Identify which cell holds the provided text, then report its [x, y] central coordinate. 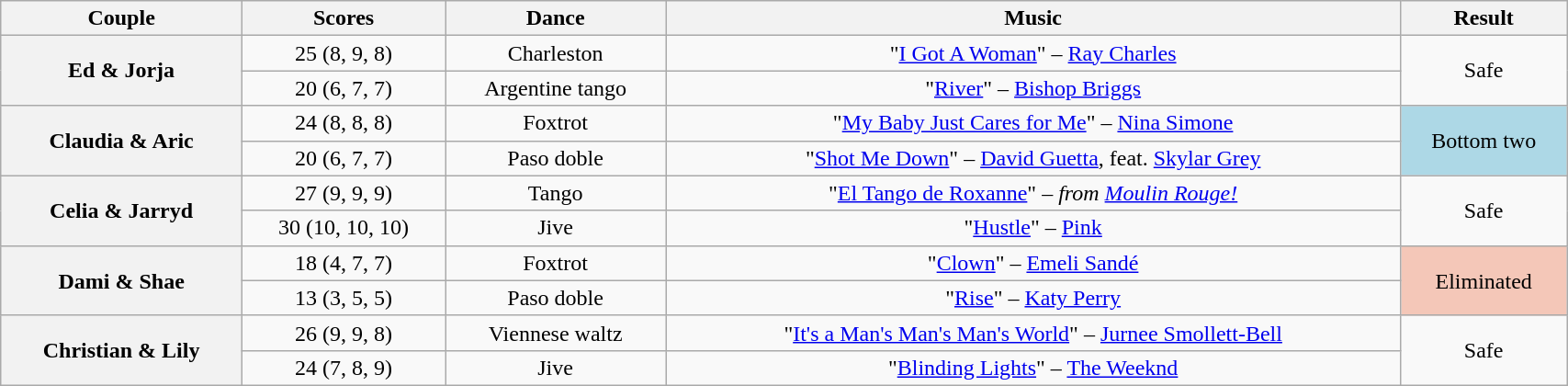
26 (9, 9, 8) [344, 333]
24 (7, 8, 9) [344, 368]
24 (8, 8, 8) [344, 123]
Dance [556, 18]
"El Tango de Roxanne" – from Moulin Rouge! [1033, 193]
25 (8, 9, 8) [344, 53]
Couple [121, 18]
"Shot Me Down" – David Guetta, feat. Skylar Grey [1033, 158]
Celia & Jarryd [121, 210]
Dami & Shae [121, 280]
Viennese waltz [556, 333]
18 (4, 7, 7) [344, 263]
Tango [556, 193]
"It's a Man's Man's Man's World" – Jurnee Smollett-Bell [1033, 333]
Eliminated [1484, 280]
27 (9, 9, 9) [344, 193]
Result [1484, 18]
Claudia & Aric [121, 141]
"I Got A Woman" – Ray Charles [1033, 53]
"River" – Bishop Briggs [1033, 88]
"Rise" – Katy Perry [1033, 298]
Scores [344, 18]
"Clown" – Emeli Sandé [1033, 263]
"My Baby Just Cares for Me" – Nina Simone [1033, 123]
Music [1033, 18]
13 (3, 5, 5) [344, 298]
30 (10, 10, 10) [344, 228]
Christian & Lily [121, 350]
Argentine tango [556, 88]
Ed & Jorja [121, 71]
Charleston [556, 53]
Bottom two [1484, 141]
"Blinding Lights" – The Weeknd [1033, 368]
"Hustle" – Pink [1033, 228]
